Find where the given text appears and provide that cell's center as [x, y] coordinate. 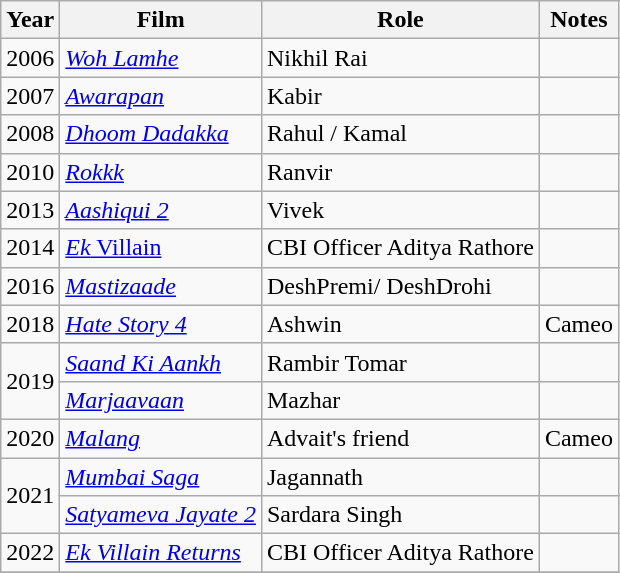
Awarapan [161, 96]
Rahul / Kamal [400, 134]
2008 [30, 134]
Aashiqui 2 [161, 210]
Kabir [400, 96]
Rokkk [161, 172]
Nikhil Rai [400, 58]
Ek Villain [161, 248]
2007 [30, 96]
Mastizaade [161, 286]
Ek Villain Returns [161, 553]
Saand Ki Aankh [161, 362]
2020 [30, 438]
Vivek [400, 210]
Ashwin [400, 324]
2010 [30, 172]
Year [30, 20]
2018 [30, 324]
2006 [30, 58]
Mumbai Saga [161, 477]
Sardara Singh [400, 515]
Mazhar [400, 400]
2013 [30, 210]
Woh Lamhe [161, 58]
2022 [30, 553]
Rambir Tomar [400, 362]
Satyameva Jayate 2 [161, 515]
Marjaavaan [161, 400]
2021 [30, 496]
Advait's friend [400, 438]
Jagannath [400, 477]
2019 [30, 381]
Role [400, 20]
Malang [161, 438]
Notes [578, 20]
Hate Story 4 [161, 324]
Ranvir [400, 172]
2014 [30, 248]
Dhoom Dadakka [161, 134]
Film [161, 20]
2016 [30, 286]
DeshPremi/ DeshDrohi [400, 286]
